For the text-containing cell, return its midpoint in [x, y] coordinate format. 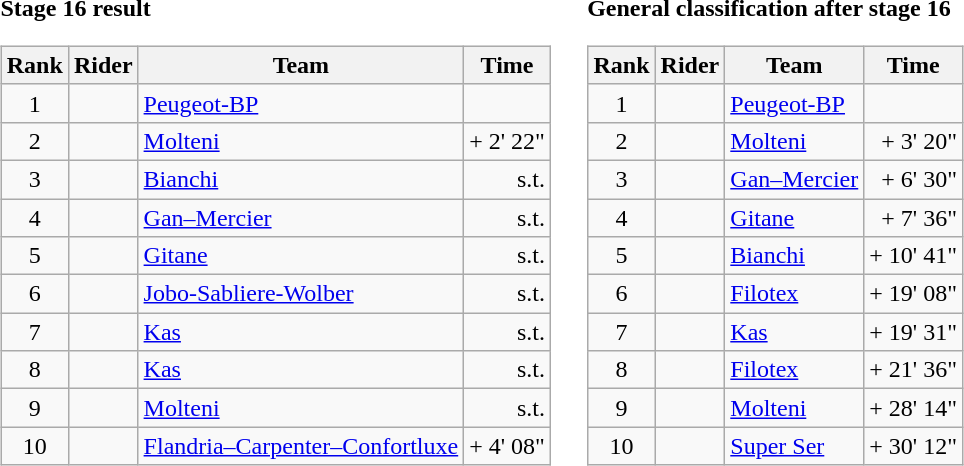
Super Ser [794, 446]
+ 6' 30" [914, 179]
+ 30' 12" [914, 446]
+ 28' 14" [914, 408]
+ 4' 08" [508, 446]
+ 19' 31" [914, 332]
+ 2' 22" [508, 141]
+ 3' 20" [914, 141]
Jobo-Sabliere-Wolber [301, 294]
+ 19' 08" [914, 294]
+ 7' 36" [914, 217]
Flandria–Carpenter–Confortluxe [301, 446]
+ 21' 36" [914, 370]
+ 10' 41" [914, 256]
